Return (x, y) of the center of cell containing provided text 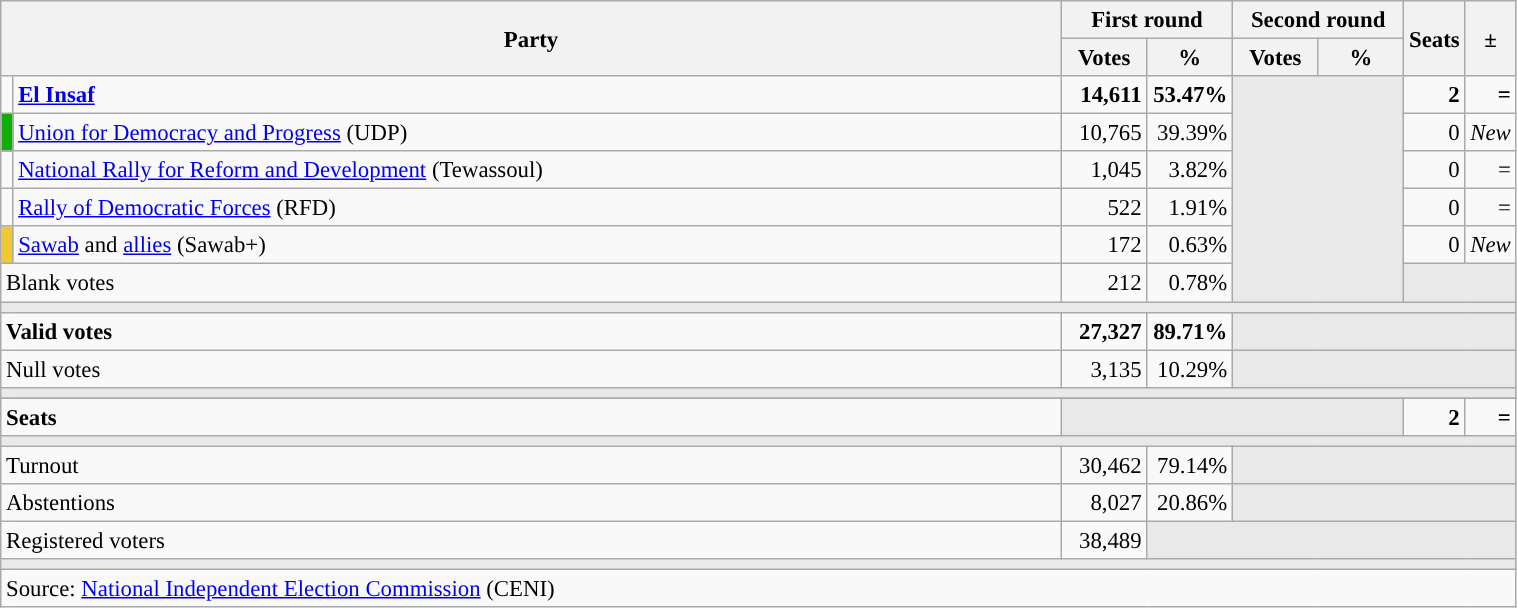
38,489 (1104, 540)
39.39% (1190, 133)
30,462 (1104, 465)
27,327 (1104, 331)
79.14% (1190, 465)
10.29% (1190, 369)
20.86% (1190, 503)
First round (1146, 20)
Turnout (532, 465)
212 (1104, 283)
522 (1104, 208)
Party (532, 38)
Registered voters (532, 540)
Abstentions (532, 503)
Null votes (532, 369)
± (1490, 38)
0.63% (1190, 245)
3.82% (1190, 170)
172 (1104, 245)
Second round (1318, 20)
10,765 (1104, 133)
14,611 (1104, 95)
Sawab and allies (Sawab+) (537, 245)
3,135 (1104, 369)
Valid votes (532, 331)
0.78% (1190, 283)
89.71% (1190, 331)
1.91% (1190, 208)
8,027 (1104, 503)
El Insaf (537, 95)
Rally of Democratic Forces (RFD) (537, 208)
1,045 (1104, 170)
53.47% (1190, 95)
Union for Democracy and Progress (UDP) (537, 133)
Source: National Independent Election Commission (CENI) (758, 589)
National Rally for Reform and Development (Tewassoul) (537, 170)
Blank votes (532, 283)
